Determine the (x, y) coordinate at the center of the cell enclosing the given text.  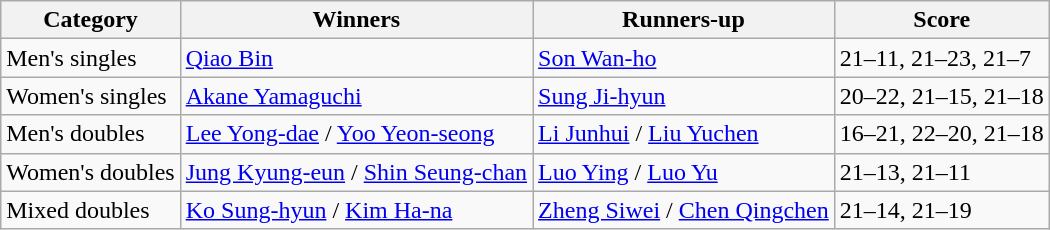
Akane Yamaguchi (356, 96)
Runners-up (684, 20)
Men's singles (90, 58)
21–13, 21–11 (942, 172)
16–21, 22–20, 21–18 (942, 134)
Son Wan-ho (684, 58)
Category (90, 20)
Mixed doubles (90, 210)
Qiao Bin (356, 58)
Score (942, 20)
Zheng Siwei / Chen Qingchen (684, 210)
Women's doubles (90, 172)
Li Junhui / Liu Yuchen (684, 134)
20–22, 21–15, 21–18 (942, 96)
Ko Sung-hyun / Kim Ha-na (356, 210)
Luo Ying / Luo Yu (684, 172)
Women's singles (90, 96)
Men's doubles (90, 134)
Winners (356, 20)
Sung Ji-hyun (684, 96)
Lee Yong-dae / Yoo Yeon-seong (356, 134)
21–11, 21–23, 21–7 (942, 58)
Jung Kyung-eun / Shin Seung-chan (356, 172)
21–14, 21–19 (942, 210)
